Return the [x, y] coordinate for the center point of the cell that contains the specified text.  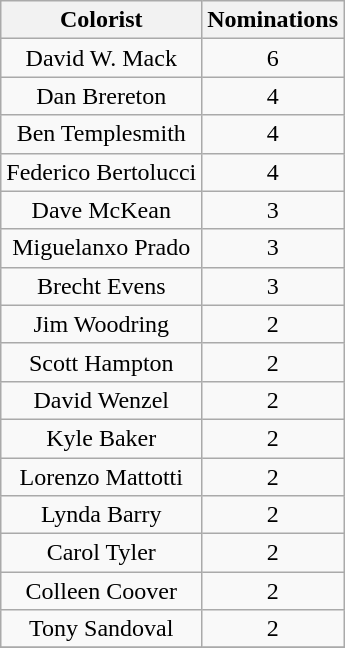
Lynda Barry [102, 515]
Colleen Coover [102, 591]
David W. Mack [102, 58]
Ben Templesmith [102, 134]
Brecht Evens [102, 286]
David Wenzel [102, 400]
Carol Tyler [102, 553]
Kyle Baker [102, 438]
Lorenzo Mattotti [102, 477]
Miguelanxo Prado [102, 248]
Tony Sandoval [102, 629]
Nominations [273, 20]
Scott Hampton [102, 362]
Dave McKean [102, 210]
Colorist [102, 20]
Federico Bertolucci [102, 172]
Jim Woodring [102, 324]
6 [273, 58]
Dan Brereton [102, 96]
